Output the (x, y) coordinate of the center of the cell containing the given text.  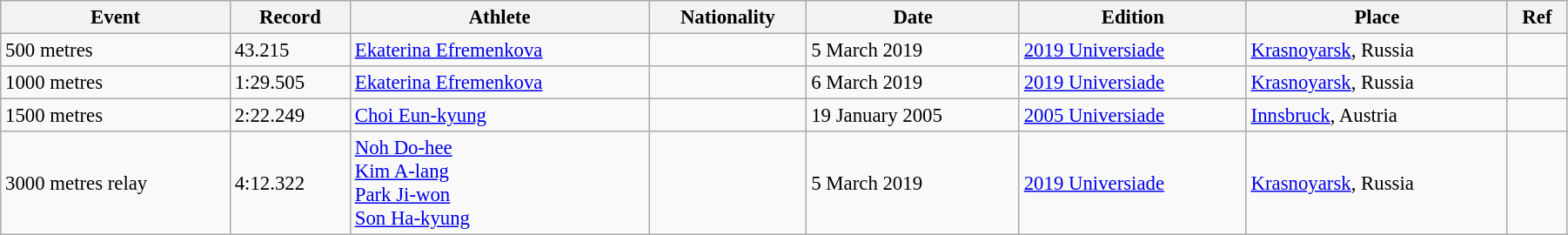
19 January 2005 (913, 116)
Nationality (727, 17)
4:12.322 (290, 183)
43.215 (290, 50)
Noh Do-heeKim A-langPark Ji-wonSon Ha-kyung (499, 183)
Edition (1133, 17)
1500 metres (116, 116)
1:29.505 (290, 83)
1000 metres (116, 83)
Event (116, 17)
Athlete (499, 17)
Choi Eun-kyung (499, 116)
Innsbruck, Austria (1377, 116)
3000 metres relay (116, 183)
2005 Universiade (1133, 116)
Record (290, 17)
2:22.249 (290, 116)
Ref (1537, 17)
500 metres (116, 50)
Date (913, 17)
Place (1377, 17)
6 March 2019 (913, 83)
